Determine the [x, y] coordinate at the center of the cell enclosing the given text.  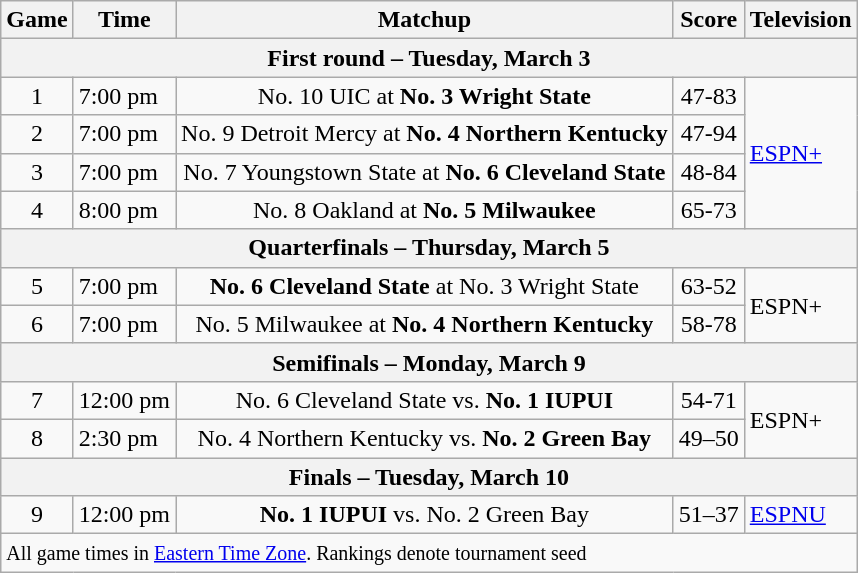
49–50 [708, 438]
No. 9 Detroit Mercy at No. 4 Northern Kentucky [425, 134]
No. 4 Northern Kentucky vs. No. 2 Green Bay [425, 438]
Game [37, 20]
Matchup [425, 20]
Quarterfinals – Thursday, March 5 [429, 248]
8:00 pm [124, 210]
No. 10 UIC at No. 3 Wright State [425, 96]
No. 7 Youngstown State at No. 6 Cleveland State [425, 172]
54-71 [708, 400]
Time [124, 20]
No. 6 Cleveland State vs. No. 1 IUPUI [425, 400]
Finals – Tuesday, March 10 [429, 477]
65-73 [708, 210]
2:30 pm [124, 438]
All game times in Eastern Time Zone. Rankings denote tournament seed [429, 553]
6 [37, 324]
9 [37, 515]
No. 6 Cleveland State at No. 3 Wright State [425, 286]
63-52 [708, 286]
No. 8 Oakland at No. 5 Milwaukee [425, 210]
3 [37, 172]
48-84 [708, 172]
47-83 [708, 96]
51–37 [708, 515]
2 [37, 134]
4 [37, 210]
ESPNU [800, 515]
8 [37, 438]
Score [708, 20]
Television [800, 20]
1 [37, 96]
No. 5 Milwaukee at No. 4 Northern Kentucky [425, 324]
First round – Tuesday, March 3 [429, 58]
No. 1 IUPUI vs. No. 2 Green Bay [425, 515]
58-78 [708, 324]
7 [37, 400]
Semifinals – Monday, March 9 [429, 362]
5 [37, 286]
47-94 [708, 134]
